Pinpoint the cell where the given text exists, returning its [X, Y] midpoint coordinate. 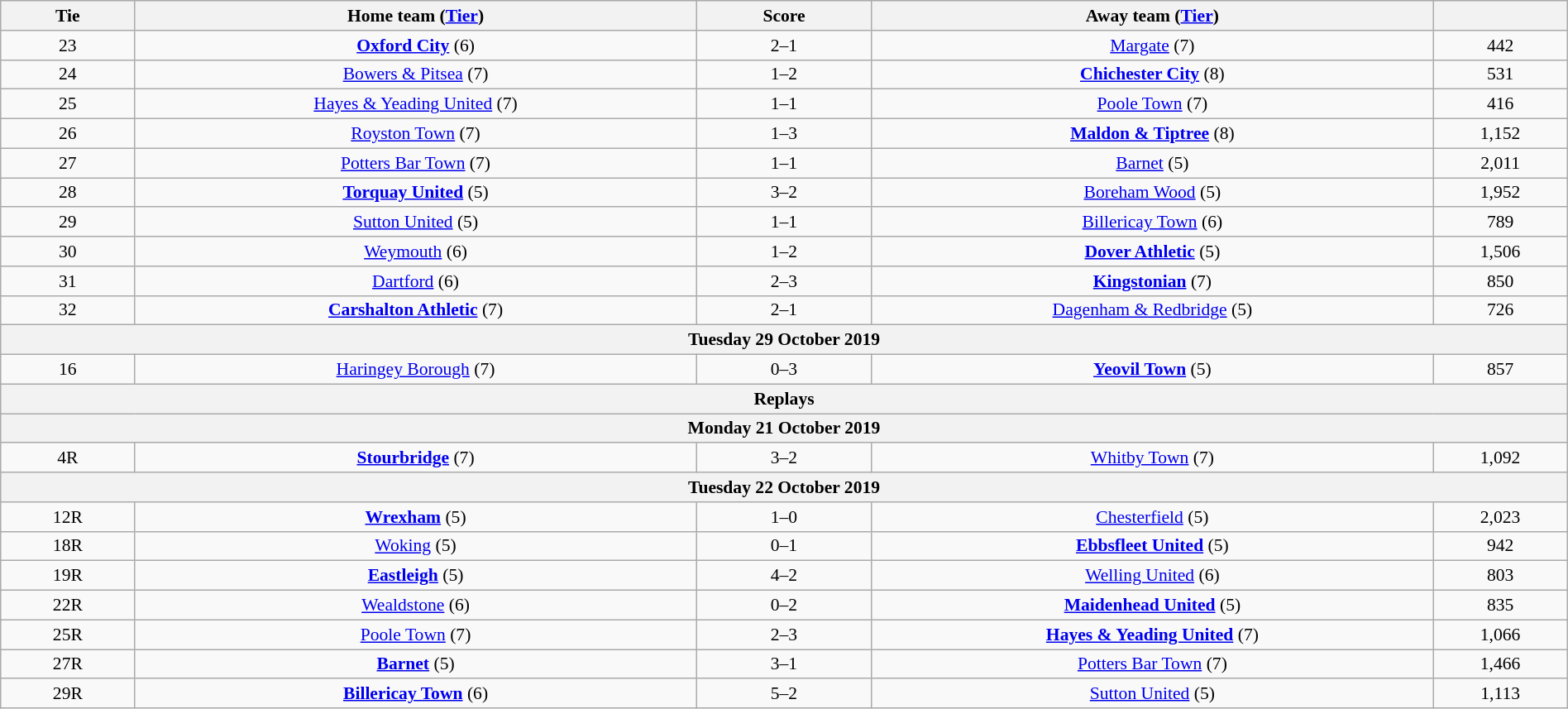
0–3 [784, 370]
Tuesday 29 October 2019 [784, 340]
4–2 [784, 576]
Tuesday 22 October 2019 [784, 487]
850 [1500, 281]
Carshalton Athletic (7) [415, 310]
0–2 [784, 606]
Dover Athletic (5) [1153, 252]
803 [1500, 576]
Away team (Tier) [1153, 16]
1,092 [1500, 458]
1–0 [784, 517]
857 [1500, 370]
Boreham Wood (5) [1153, 193]
Home team (Tier) [415, 16]
26 [68, 134]
19R [68, 576]
Monday 21 October 2019 [784, 429]
Torquay United (5) [415, 193]
Stourbridge (7) [415, 458]
Maidenhead United (5) [1153, 606]
1,952 [1500, 193]
Dagenham & Redbridge (5) [1153, 310]
18R [68, 546]
28 [68, 193]
Chesterfield (5) [1153, 517]
1,152 [1500, 134]
24 [68, 74]
Whitby Town (7) [1153, 458]
Haringey Borough (7) [415, 370]
Woking (5) [415, 546]
Dartford (6) [415, 281]
Kingstonian (7) [1153, 281]
1,466 [1500, 664]
Ebbsfleet United (5) [1153, 546]
Welling United (6) [1153, 576]
Chichester City (8) [1153, 74]
Eastleigh (5) [415, 576]
789 [1500, 223]
942 [1500, 546]
25 [68, 104]
Weymouth (6) [415, 252]
Score [784, 16]
Tie [68, 16]
23 [68, 46]
Margate (7) [1153, 46]
531 [1500, 74]
Royston Town (7) [415, 134]
Oxford City (6) [415, 46]
1,506 [1500, 252]
29 [68, 223]
25R [68, 635]
12R [68, 517]
Yeovil Town (5) [1153, 370]
0–1 [784, 546]
3–1 [784, 664]
4R [68, 458]
Maldon & Tiptree (8) [1153, 134]
416 [1500, 104]
16 [68, 370]
30 [68, 252]
Replays [784, 399]
2,023 [1500, 517]
32 [68, 310]
Wrexham (5) [415, 517]
5–2 [784, 694]
27R [68, 664]
2,011 [1500, 163]
31 [68, 281]
1,066 [1500, 635]
27 [68, 163]
Wealdstone (6) [415, 606]
29R [68, 694]
1–3 [784, 134]
1,113 [1500, 694]
Bowers & Pitsea (7) [415, 74]
22R [68, 606]
726 [1500, 310]
442 [1500, 46]
835 [1500, 606]
